Find where the given text appears and provide that cell's center as (X, Y) coordinate. 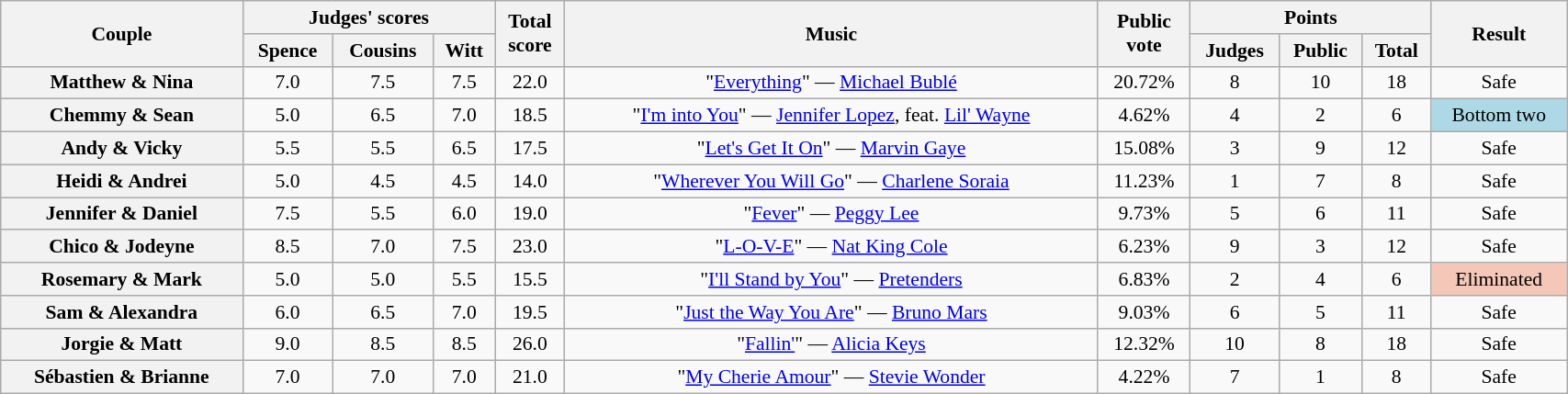
15.5 (530, 279)
"I'm into You" — Jennifer Lopez, feat. Lil' Wayne (832, 116)
Judges' scores (369, 17)
23.0 (530, 247)
Sam & Alexandra (121, 312)
"Wherever You Will Go" — Charlene Soraia (832, 181)
Matthew & Nina (121, 83)
9.73% (1144, 214)
Rosemary & Mark (121, 279)
Andy & Vicky (121, 149)
Sébastien & Brianne (121, 377)
Chemmy & Sean (121, 116)
14.0 (530, 181)
18.5 (530, 116)
Cousins (382, 51)
26.0 (530, 344)
"Let's Get It On" — Marvin Gaye (832, 149)
21.0 (530, 377)
9.0 (288, 344)
Points (1311, 17)
12.32% (1144, 344)
19.0 (530, 214)
"Everything" — Michael Bublé (832, 83)
Publicvote (1144, 33)
4.62% (1144, 116)
"My Cherie Amour" — Stevie Wonder (832, 377)
Heidi & Andrei (121, 181)
Spence (288, 51)
22.0 (530, 83)
"Fever" — Peggy Lee (832, 214)
Result (1499, 33)
Witt (464, 51)
Eliminated (1499, 279)
Chico & Jodeyne (121, 247)
Totalscore (530, 33)
"L-O-V-E" — Nat King Cole (832, 247)
9.03% (1144, 312)
Total (1396, 51)
Public (1320, 51)
"Just the Way You Are" — Bruno Mars (832, 312)
Bottom two (1499, 116)
15.08% (1144, 149)
6.83% (1144, 279)
19.5 (530, 312)
11.23% (1144, 181)
Jennifer & Daniel (121, 214)
Judges (1235, 51)
Jorgie & Matt (121, 344)
4.22% (1144, 377)
17.5 (530, 149)
Music (832, 33)
Couple (121, 33)
20.72% (1144, 83)
"I'll Stand by You" — Pretenders (832, 279)
6.23% (1144, 247)
"Fallin'" — Alicia Keys (832, 344)
